Identify which cell holds the provided text, then report its (X, Y) central coordinate. 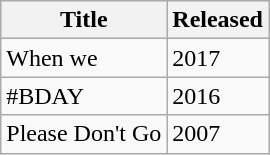
Released (218, 20)
2016 (218, 96)
When we (84, 58)
Please Don't Go (84, 134)
Title (84, 20)
#BDAY (84, 96)
2007 (218, 134)
2017 (218, 58)
